Return the (x, y) coordinate for the center point of the cell that contains the specified text.  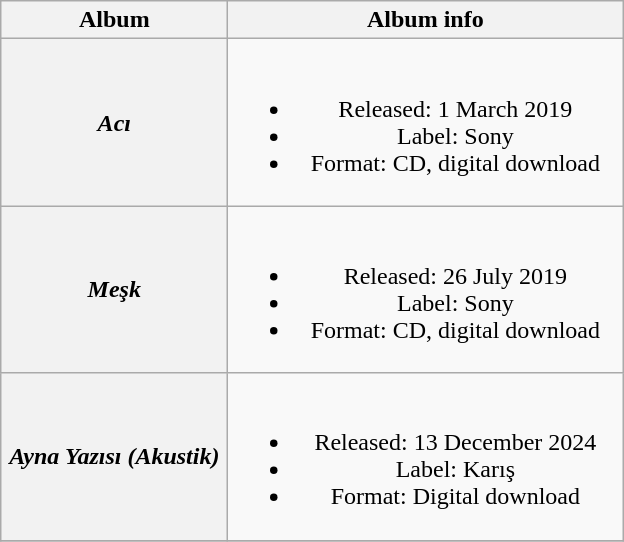
Meşk (114, 290)
Album info (426, 20)
Ayna Yazısı (Akustik) (114, 456)
Released: 1 March 2019Label: SonyFormat: CD, digital download (426, 122)
Album (114, 20)
Acı (114, 122)
Released: 26 July 2019Label: SonyFormat: CD, digital download (426, 290)
Released: 13 December 2024Label: KarışFormat: Digital download (426, 456)
